Scan for the cell matching the given text and deliver its (X, Y) coordinate at center. 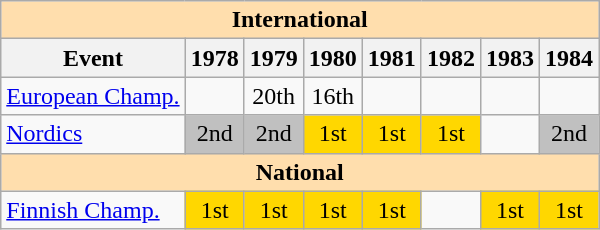
1979 (274, 58)
1978 (214, 58)
1981 (392, 58)
1984 (568, 58)
Finnish Champ. (93, 210)
1980 (332, 58)
Event (93, 58)
20th (274, 96)
European Champ. (93, 96)
1982 (450, 58)
National (300, 172)
Nordics (93, 134)
1983 (510, 58)
16th (332, 96)
International (300, 20)
